Extract the [X, Y] coordinate from the center of the cell holding the provided text.  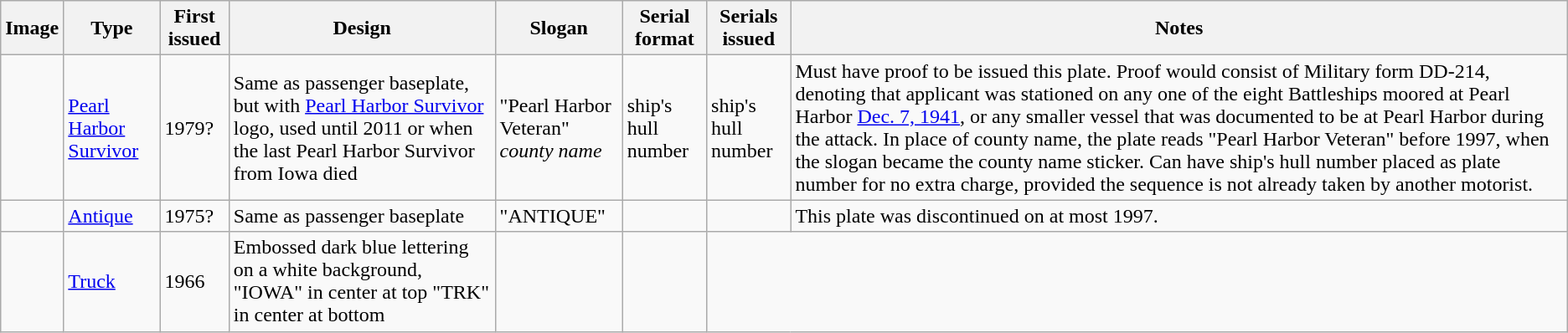
Embossed dark blue lettering on a white background, "IOWA" in center at top "TRK" in center at bottom [362, 281]
Image [32, 28]
This plate was discontinued on at most 1997. [1179, 216]
Pearl Harbor Survivor [112, 127]
"Pearl Harbor Veteran"county name [559, 127]
Slogan [559, 28]
1975? [194, 216]
Type [112, 28]
1966 [194, 281]
"ANTIQUE" [559, 216]
Truck [112, 281]
Design [362, 28]
Notes [1179, 28]
Same as passenger baseplate [362, 216]
Serials issued [749, 28]
Same as passenger baseplate, but with Pearl Harbor Survivor logo, used until 2011 or when the last Pearl Harbor Survivor from Iowa died [362, 127]
1979? [194, 127]
Serial format [664, 28]
First issued [194, 28]
Antique [112, 216]
